Output the [x, y] coordinate of the center of the cell containing the given text.  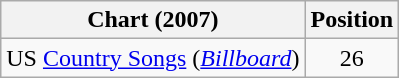
26 [352, 58]
Position [352, 20]
US Country Songs (Billboard) [153, 58]
Chart (2007) [153, 20]
